Locate the cell with the specified text and output its [X, Y] center coordinate. 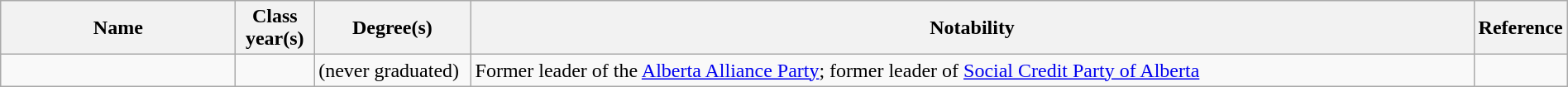
Degree(s) [392, 28]
Notability [973, 28]
Reference [1520, 28]
Former leader of the Alberta Alliance Party; former leader of Social Credit Party of Alberta [973, 70]
(never graduated) [392, 70]
Class year(s) [275, 28]
Name [118, 28]
